Return [X, Y] of the center of cell containing provided text 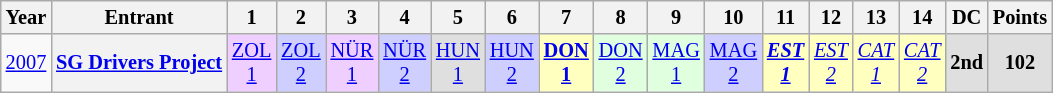
2007 [26, 63]
DON1 [566, 63]
MAG2 [734, 63]
13 [876, 17]
EST2 [831, 63]
11 [786, 17]
10 [734, 17]
CAT1 [876, 63]
MAG1 [676, 63]
HUN2 [512, 63]
5 [458, 17]
Entrant [139, 17]
Points [1020, 17]
102 [1020, 63]
1 [252, 17]
12 [831, 17]
CAT2 [922, 63]
SG Drivers Project [139, 63]
HUN1 [458, 63]
NÜR2 [404, 63]
EST1 [786, 63]
DC [966, 17]
DON2 [621, 63]
7 [566, 17]
ZOL1 [252, 63]
2 [300, 17]
4 [404, 17]
9 [676, 17]
6 [512, 17]
2nd [966, 63]
NÜR1 [352, 63]
14 [922, 17]
Year [26, 17]
3 [352, 17]
ZOL2 [300, 63]
8 [621, 17]
